Scan for the cell matching the given text and deliver its [X, Y] coordinate at center. 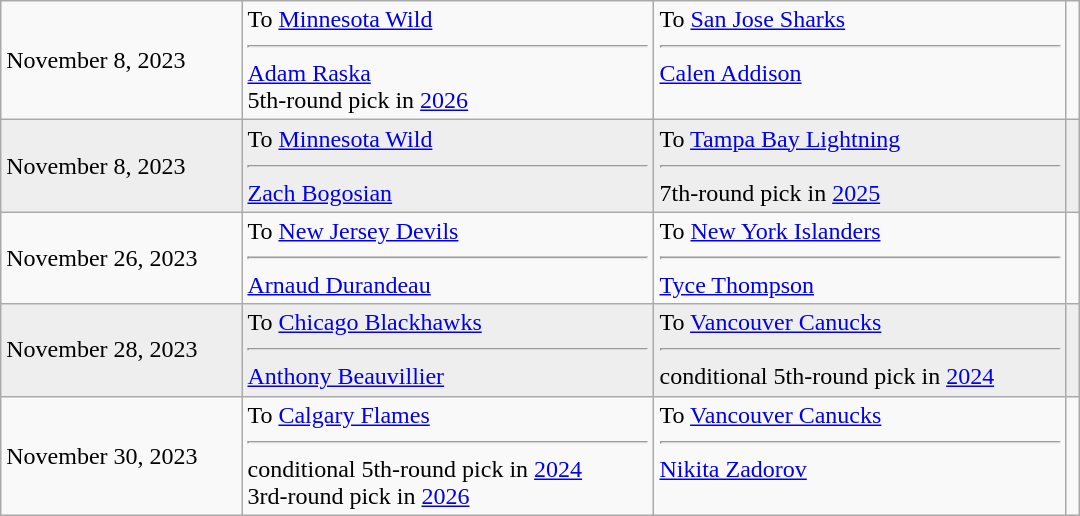
To Minnesota WildAdam Raska5th-round pick in 2026 [448, 60]
To Chicago BlackhawksAnthony Beauvillier [448, 350]
To Minnesota WildZach Bogosian [448, 166]
To San Jose SharksCalen Addison [860, 60]
To Tampa Bay Lightning7th-round pick in 2025 [860, 166]
November 30, 2023 [122, 456]
To New Jersey DevilsArnaud Durandeau [448, 258]
To Calgary Flamesconditional 5th-round pick in 20243rd-round pick in 2026 [448, 456]
To Vancouver Canucksconditional 5th-round pick in 2024 [860, 350]
To New York IslandersTyce Thompson [860, 258]
To Vancouver CanucksNikita Zadorov [860, 456]
November 28, 2023 [122, 350]
November 26, 2023 [122, 258]
